Identify which cell holds the provided text, then report its (x, y) central coordinate. 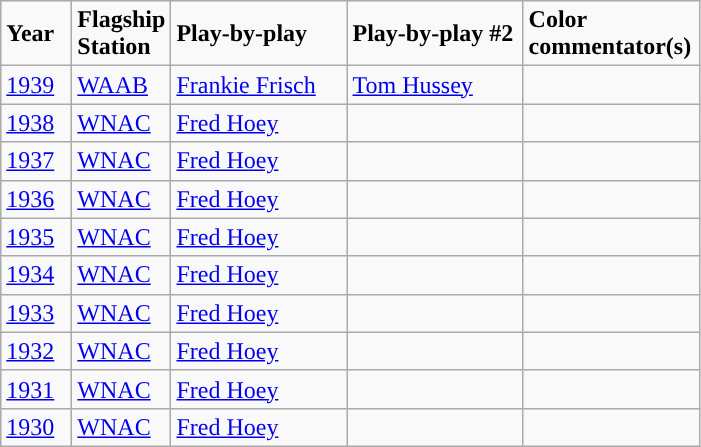
1933 (36, 313)
1931 (36, 389)
1935 (36, 237)
1932 (36, 351)
Flagship Station (122, 34)
Tom Hussey (435, 85)
Play-by-play (259, 34)
1938 (36, 123)
1936 (36, 199)
1934 (36, 275)
Play-by-play #2 (435, 34)
Year (36, 34)
Frankie Frisch (259, 85)
Color commentator(s) (611, 34)
1930 (36, 427)
WAAB (122, 85)
1939 (36, 85)
1937 (36, 161)
